Determine the (X, Y) coordinate at the center of the cell enclosing the given text.  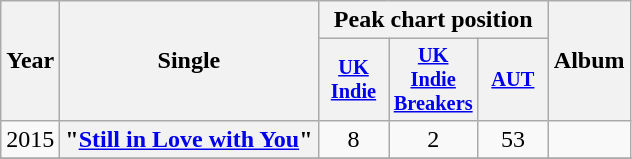
53 (512, 139)
UK Indie (354, 80)
"Still in Love with You" (189, 139)
2015 (30, 139)
UK Indie Breakers (434, 80)
Single (189, 61)
Peak chart position (433, 20)
2 (434, 139)
Album (589, 61)
AUT (512, 80)
Year (30, 61)
8 (354, 139)
